Capture the cell that displays the provided text and extract its (X, Y) central coordinate. 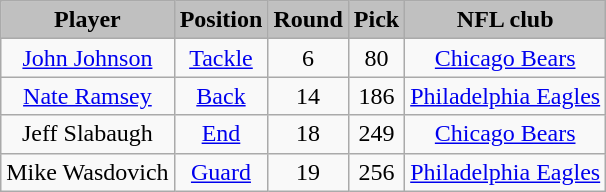
End (221, 134)
Tackle (221, 58)
249 (376, 134)
Round (308, 20)
18 (308, 134)
6 (308, 58)
80 (376, 58)
Guard (221, 172)
Player (88, 20)
Back (221, 96)
19 (308, 172)
Nate Ramsey (88, 96)
Jeff Slabaugh (88, 134)
NFL club (506, 20)
Position (221, 20)
186 (376, 96)
Pick (376, 20)
Mike Wasdovich (88, 172)
14 (308, 96)
256 (376, 172)
John Johnson (88, 58)
